Output the (X, Y) coordinate of the center of the cell containing the given text.  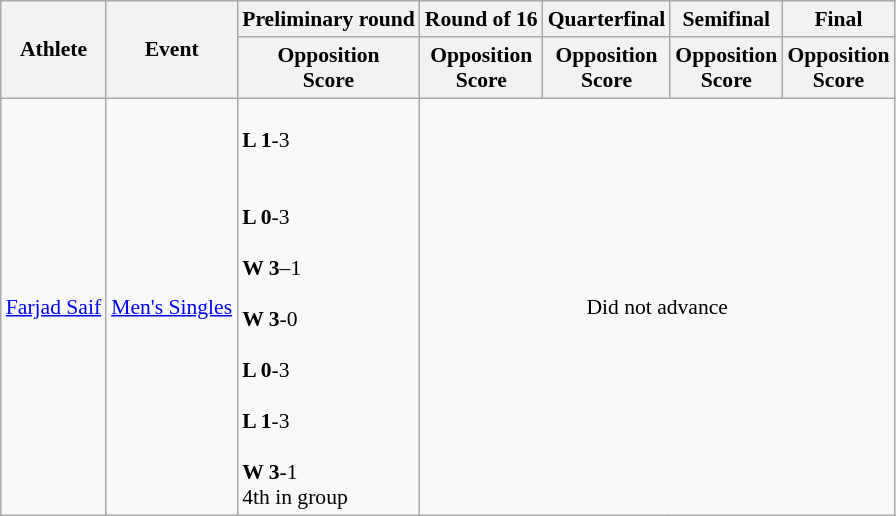
Event (172, 50)
Men's Singles (172, 307)
Round of 16 (482, 19)
L 1-3L 0-3 W 3–1 W 3-0 L 0-3 L 1-3 W 3-14th in group (328, 307)
Farjad Saif (54, 307)
Semifinal (726, 19)
Athlete (54, 50)
Quarterfinal (607, 19)
Did not advance (658, 307)
Preliminary round (328, 19)
Final (838, 19)
